Extract the [X, Y] coordinate from the center of the cell holding the provided text.  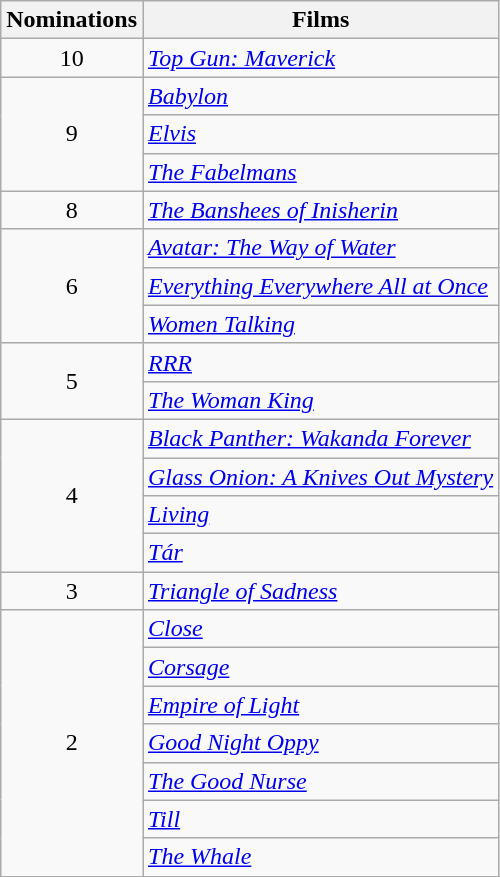
The Good Nurse [320, 781]
Tár [320, 553]
Good Night Oppy [320, 743]
Women Talking [320, 324]
Glass Onion: A Knives Out Mystery [320, 477]
Till [320, 819]
Triangle of Sadness [320, 591]
Black Panther: Wakanda Forever [320, 438]
4 [72, 495]
The Fabelmans [320, 172]
Avatar: The Way of Water [320, 248]
6 [72, 286]
Everything Everywhere All at Once [320, 286]
RRR [320, 362]
8 [72, 210]
Living [320, 515]
The Woman King [320, 400]
9 [72, 134]
Corsage [320, 667]
Elvis [320, 134]
3 [72, 591]
5 [72, 381]
The Whale [320, 857]
Babylon [320, 96]
Nominations [72, 20]
2 [72, 743]
Empire of Light [320, 705]
Top Gun: Maverick [320, 58]
Films [320, 20]
Close [320, 629]
10 [72, 58]
The Banshees of Inisherin [320, 210]
